For the text-containing cell, return its midpoint in [X, Y] coordinate format. 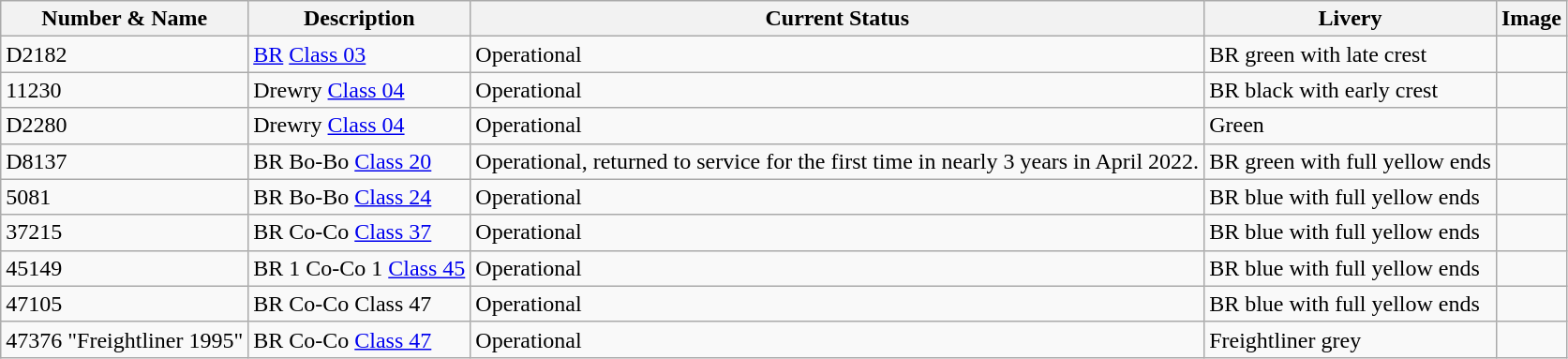
Number & Name [125, 19]
Image [1531, 19]
Freightliner grey [1351, 339]
BR Bo-Bo Class 24 [360, 197]
BR Co-Co Class 37 [360, 232]
BR 1 Co-Co 1 Class 45 [360, 268]
37215 [125, 232]
BR green with full yellow ends [1351, 161]
BR green with late crest [1351, 54]
47105 [125, 304]
Operational, returned to service for the first time in nearly 3 years in April 2022. [838, 161]
Current Status [838, 19]
47376 "Freightliner 1995" [125, 339]
D8137 [125, 161]
45149 [125, 268]
BR black with early crest [1351, 90]
5081 [125, 197]
11230 [125, 90]
Description [360, 19]
BR Bo-Bo Class 20 [360, 161]
D2280 [125, 126]
D2182 [125, 54]
BR Class 03 [360, 54]
Livery [1351, 19]
Green [1351, 126]
